Find where the given text appears and provide that cell's center as [x, y] coordinate. 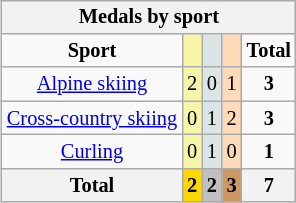
Cross-country skiing [92, 118]
Medals by sport [149, 17]
Sport [92, 51]
7 [269, 185]
Curling [92, 152]
Alpine skiing [92, 84]
